Extract the (x, y) coordinate from the center of the cell holding the provided text.  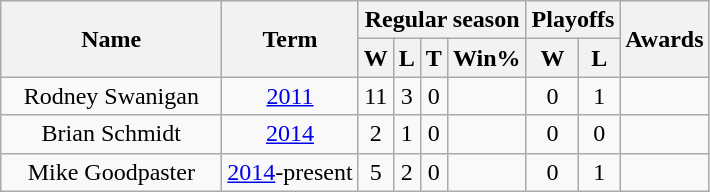
Regular season (442, 20)
Playoffs (573, 20)
Win% (486, 58)
3 (406, 96)
Rodney Swanigan (112, 96)
2014 (290, 134)
Awards (664, 39)
5 (376, 172)
T (434, 58)
Term (290, 39)
2011 (290, 96)
Brian Schmidt (112, 134)
11 (376, 96)
Name (112, 39)
2014-present (290, 172)
Mike Goodpaster (112, 172)
